Scan for the cell matching the given text and deliver its [x, y] coordinate at center. 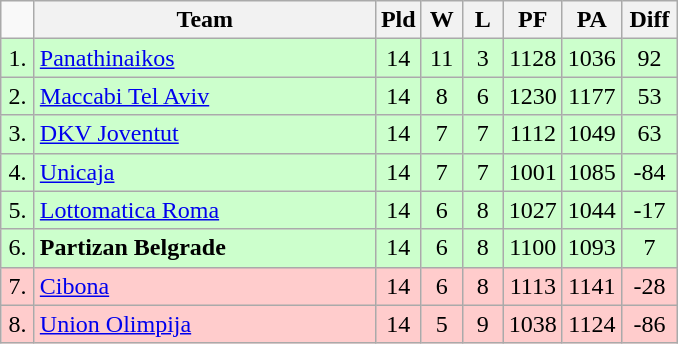
1085 [592, 172]
PF [532, 20]
W [442, 20]
-28 [649, 286]
-84 [649, 172]
-86 [649, 324]
1049 [592, 134]
1027 [532, 210]
1. [18, 58]
Union Olimpija [204, 324]
3. [18, 134]
11 [442, 58]
Maccabi Tel Aviv [204, 96]
5. [18, 210]
Pld [398, 20]
1113 [532, 286]
53 [649, 96]
DKV Joventut [204, 134]
1128 [532, 58]
Team [204, 20]
1100 [532, 248]
9 [482, 324]
1093 [592, 248]
Lottomatica Roma [204, 210]
Unicaja [204, 172]
1038 [532, 324]
5 [442, 324]
Cibona [204, 286]
2. [18, 96]
3 [482, 58]
92 [649, 58]
4. [18, 172]
1177 [592, 96]
PA [592, 20]
1112 [532, 134]
8. [18, 324]
1001 [532, 172]
6. [18, 248]
7. [18, 286]
Panathinaikos [204, 58]
-17 [649, 210]
Diff [649, 20]
L [482, 20]
1036 [592, 58]
1044 [592, 210]
63 [649, 134]
1124 [592, 324]
Partizan Belgrade [204, 248]
1230 [532, 96]
1141 [592, 286]
